Search for the cell housing the specified text and yield its [x, y] center coordinate. 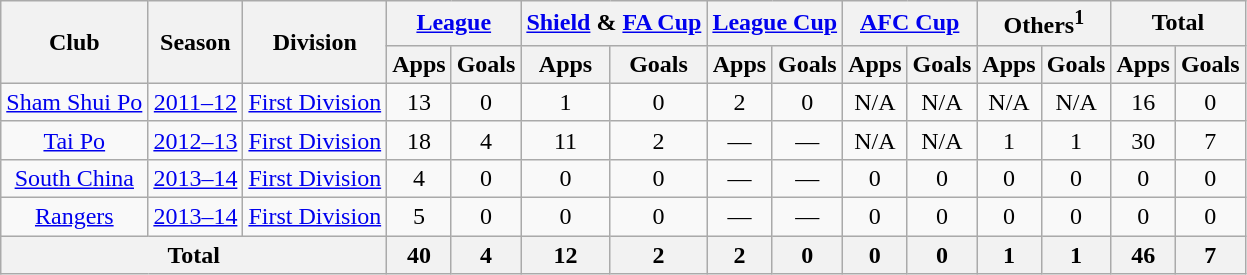
12 [566, 255]
11 [566, 140]
AFC Cup [910, 24]
30 [1143, 140]
Sham Shui Po [74, 102]
13 [419, 102]
40 [419, 255]
Others1 [1044, 24]
League Cup [775, 24]
League [454, 24]
18 [419, 140]
5 [419, 217]
Season [196, 42]
46 [1143, 255]
Club [74, 42]
Tai Po [74, 140]
2012–13 [196, 140]
South China [74, 178]
2011–12 [196, 102]
16 [1143, 102]
Division [315, 42]
Rangers [74, 217]
Shield & FA Cup [614, 24]
